For the text-containing cell, return its midpoint in [x, y] coordinate format. 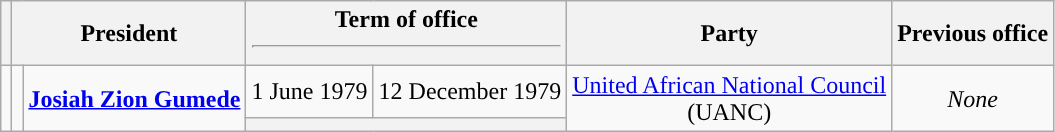
1 June 1979 [310, 92]
None [973, 98]
President [129, 34]
United African National Council(UANC) [730, 98]
Previous office [973, 34]
12 December 1979 [470, 92]
Party [730, 34]
Term of office [406, 34]
Josiah Zion Gumede [134, 98]
